For the text-containing cell, return its midpoint in (x, y) coordinate format. 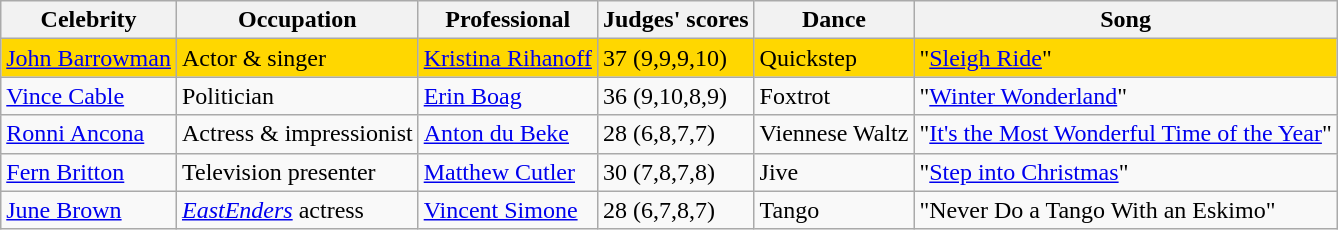
"Step into Christmas" (1126, 172)
"Sleigh Ride" (1126, 58)
June Brown (89, 210)
Television presenter (297, 172)
Ronni Ancona (89, 134)
"It's the Most Wonderful Time of the Year" (1126, 134)
EastEnders actress (297, 210)
Occupation (297, 20)
Quickstep (834, 58)
Vince Cable (89, 96)
Vincent Simone (508, 210)
Erin Boag (508, 96)
Foxtrot (834, 96)
Actress & impressionist (297, 134)
Judges' scores (676, 20)
Dance (834, 20)
Actor & singer (297, 58)
Anton du Beke (508, 134)
Matthew Cutler (508, 172)
28 (6,8,7,7) (676, 134)
"Never Do a Tango With an Eskimo" (1126, 210)
Song (1126, 20)
John Barrowman (89, 58)
Politician (297, 96)
30 (7,8,7,8) (676, 172)
Fern Britton (89, 172)
"Winter Wonderland" (1126, 96)
Tango (834, 210)
Viennese Waltz (834, 134)
36 (9,10,8,9) (676, 96)
37 (9,9,9,10) (676, 58)
Celebrity (89, 20)
28 (6,7,8,7) (676, 210)
Professional (508, 20)
Kristina Rihanoff (508, 58)
Jive (834, 172)
